Find where the given text appears and provide that cell's center as (x, y) coordinate. 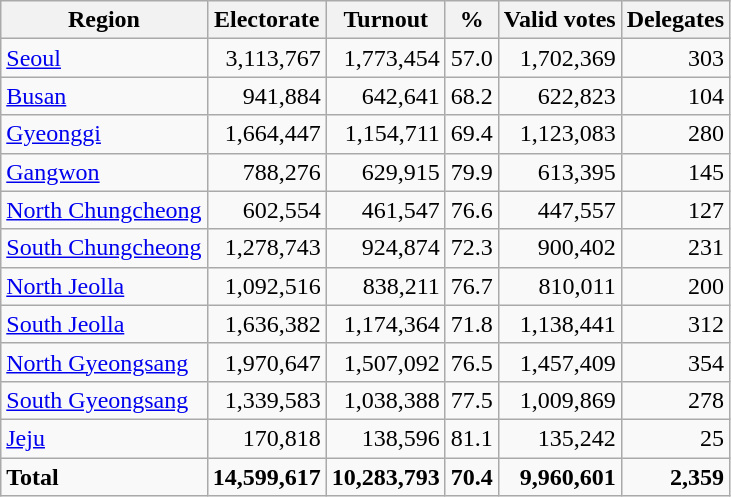
Gyeonggi (104, 134)
278 (675, 400)
1,138,441 (560, 324)
1,457,409 (560, 362)
941,884 (266, 96)
231 (675, 248)
10,283,793 (386, 477)
200 (675, 286)
810,011 (560, 286)
14,599,617 (266, 477)
Total (104, 477)
68.2 (472, 96)
622,823 (560, 96)
1,636,382 (266, 324)
127 (675, 210)
76.6 (472, 210)
North Chungcheong (104, 210)
Delegates (675, 20)
79.9 (472, 172)
1,092,516 (266, 286)
1,773,454 (386, 58)
Busan (104, 96)
461,547 (386, 210)
2,359 (675, 477)
1,038,388 (386, 400)
1,702,369 (560, 58)
1,970,647 (266, 362)
447,557 (560, 210)
9,960,601 (560, 477)
1,278,743 (266, 248)
135,242 (560, 438)
71.8 (472, 324)
312 (675, 324)
280 (675, 134)
Seoul (104, 58)
% (472, 20)
North Gyeongsang (104, 362)
North Jeolla (104, 286)
Jeju (104, 438)
104 (675, 96)
138,596 (386, 438)
76.7 (472, 286)
Valid votes (560, 20)
170,818 (266, 438)
77.5 (472, 400)
1,507,092 (386, 362)
613,395 (560, 172)
South Jeolla (104, 324)
145 (675, 172)
1,123,083 (560, 134)
838,211 (386, 286)
642,641 (386, 96)
3,113,767 (266, 58)
76.5 (472, 362)
1,009,869 (560, 400)
25 (675, 438)
1,154,711 (386, 134)
602,554 (266, 210)
Turnout (386, 20)
1,339,583 (266, 400)
1,174,364 (386, 324)
924,874 (386, 248)
South Gyeongsang (104, 400)
354 (675, 362)
629,915 (386, 172)
303 (675, 58)
70.4 (472, 477)
South Chungcheong (104, 248)
72.3 (472, 248)
Electorate (266, 20)
81.1 (472, 438)
57.0 (472, 58)
Gangwon (104, 172)
788,276 (266, 172)
Region (104, 20)
69.4 (472, 134)
1,664,447 (266, 134)
900,402 (560, 248)
